Scan for the cell matching the given text and deliver its (x, y) coordinate at center. 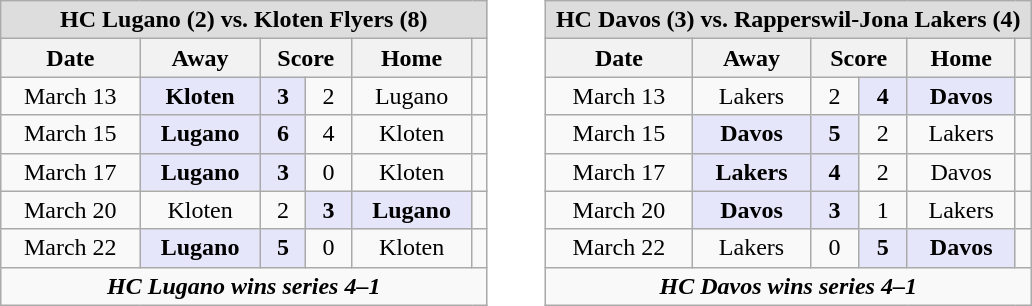
1 (883, 210)
6 (283, 134)
HC Davos wins series 4–1 (788, 286)
HC Lugano wins series 4–1 (244, 286)
HC Davos (3) vs. Rapperswil-Jona Lakers (4) (788, 20)
HC Lugano (2) vs. Kloten Flyers (8) (244, 20)
